Pinpoint the cell where the given text exists, returning its (x, y) midpoint coordinate. 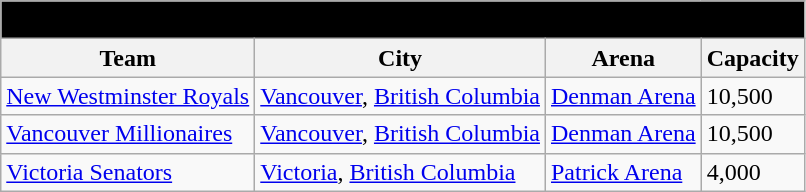
Team (128, 58)
1912–13 Pacific Coast Hockey Association (402, 20)
Arena (623, 58)
New Westminster Royals (128, 96)
Victoria, British Columbia (400, 172)
4,000 (752, 172)
Victoria Senators (128, 172)
Capacity (752, 58)
Patrick Arena (623, 172)
City (400, 58)
Vancouver Millionaires (128, 134)
